For the text-containing cell, return its midpoint in (X, Y) coordinate format. 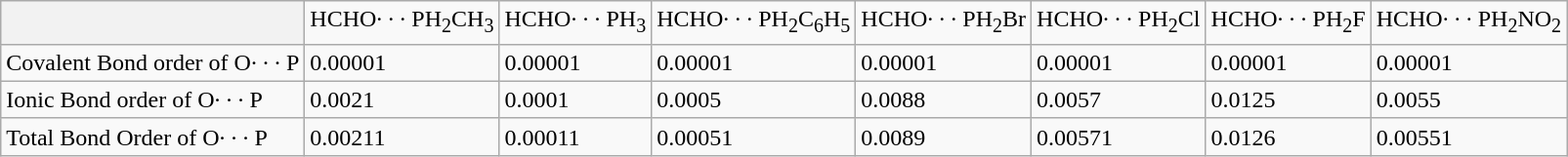
HCHO· · · PH2Br (944, 22)
HCHO· · · PH2NO2 (1468, 22)
0.0088 (944, 99)
0.0021 (403, 99)
0.0057 (1119, 99)
0.00551 (1468, 137)
HCHO· · · PH2C6H5 (754, 22)
0.00211 (403, 137)
0.0005 (754, 99)
0.0001 (575, 99)
HCHO· · · PH3 (575, 22)
0.00011 (575, 137)
Ionic Bond order of O· · · P (152, 99)
HCHO· · · PH2F (1288, 22)
0.00051 (754, 137)
Covalent Bond order of O· · · P (152, 62)
0.00571 (1119, 137)
HCHO· · · PH2CH3 (403, 22)
Total Bond Order of O· · · P (152, 137)
HCHO· · · PH2Cl (1119, 22)
0.0125 (1288, 99)
0.0055 (1468, 99)
0.0089 (944, 137)
0.0126 (1288, 137)
